Detect which cell encompasses the target text, then output its [X, Y] center coordinate. 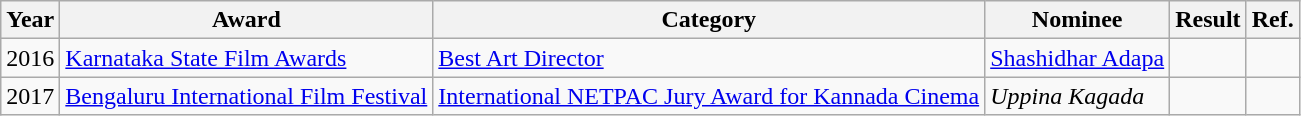
Ref. [1272, 20]
Award [246, 20]
Bengaluru International Film Festival [246, 96]
International NETPAC Jury Award for Kannada Cinema [709, 96]
Category [709, 20]
Nominee [1078, 20]
2017 [30, 96]
Uppina Kagada [1078, 96]
2016 [30, 58]
Karnataka State Film Awards [246, 58]
Year [30, 20]
Best Art Director [709, 58]
Result [1208, 20]
Shashidhar Adapa [1078, 58]
